Search for the cell housing the specified text and yield its (x, y) center coordinate. 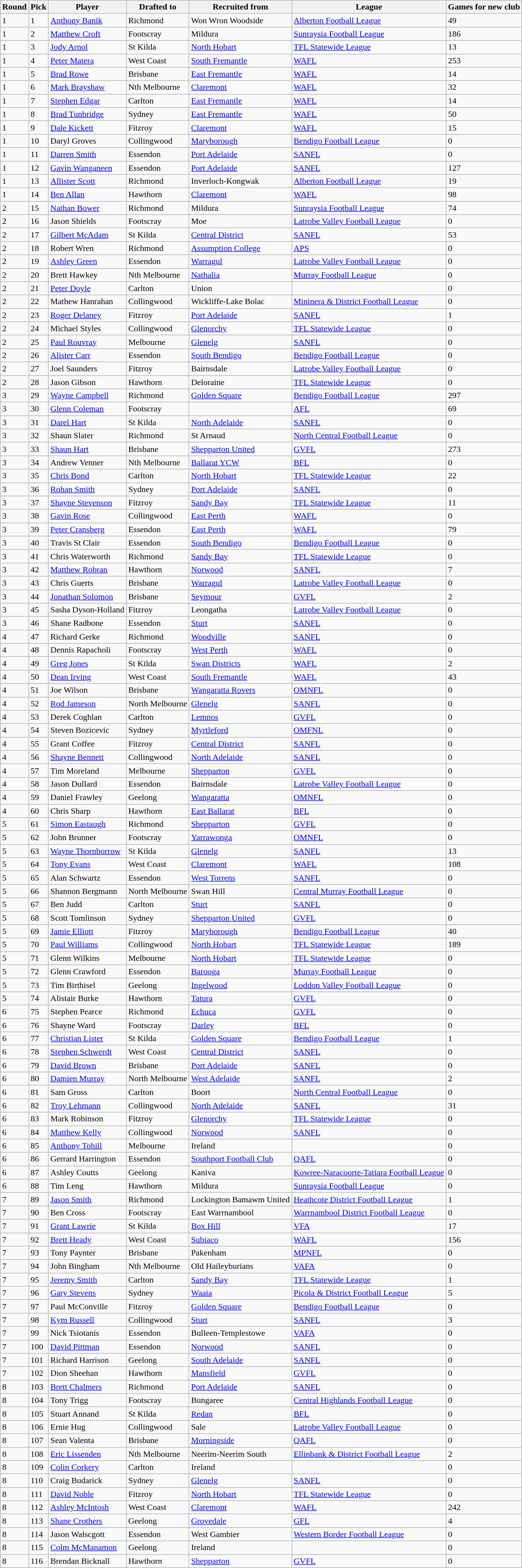
64 (38, 864)
90 (38, 1213)
Central Highlands Football League (369, 1400)
Brett Chalmers (87, 1387)
29 (38, 396)
Ashley Coutts (87, 1172)
John Brunner (87, 838)
Richard Harrison (87, 1360)
Shaun Hart (87, 449)
Woodville (240, 637)
62 (38, 838)
Ellinbank & District Football League (369, 1454)
86 (38, 1159)
Southport Football Club (240, 1159)
Ballarat YCW (240, 462)
61 (38, 824)
Boort (240, 1092)
51 (38, 690)
Christian Lister (87, 1039)
41 (38, 556)
St Arnaud (240, 436)
94 (38, 1266)
54 (38, 730)
Mininera & District Football League (369, 302)
Wayne Thornborrow (87, 851)
Peter Matera (87, 61)
Brendan Bicknall (87, 1561)
18 (38, 248)
Anthony Banik (87, 20)
156 (484, 1239)
Grant Coffee (87, 744)
Joe Wilson (87, 690)
Glenn Crawford (87, 971)
Matthew Robran (87, 569)
273 (484, 449)
80 (38, 1079)
Allister Scott (87, 181)
189 (484, 945)
Shannon Bergmann (87, 891)
71 (38, 958)
Robert Wren (87, 248)
Drafted to (158, 7)
110 (38, 1481)
VFA (369, 1226)
93 (38, 1253)
112 (38, 1507)
Tony Paynter (87, 1253)
Warrnambool District Football League (369, 1213)
36 (38, 489)
72 (38, 971)
Simon Eastaugh (87, 824)
37 (38, 503)
Rod Jameson (87, 704)
38 (38, 516)
Jason Gibson (87, 382)
Yarrawonga (240, 838)
Barooga (240, 971)
Jason Walscgott (87, 1534)
League (369, 7)
45 (38, 610)
Games for new club (484, 7)
Nathalia (240, 275)
27 (38, 369)
Sale (240, 1427)
Shaun Slater (87, 436)
24 (38, 328)
104 (38, 1400)
Player (87, 7)
39 (38, 529)
Echuca (240, 1012)
Roger Delaney (87, 315)
Damien Murray (87, 1079)
106 (38, 1427)
242 (484, 1507)
Swan Districts (240, 663)
Darley (240, 1025)
57 (38, 770)
Stephen Edgar (87, 101)
Dion Sheehan (87, 1373)
Troy Lehmann (87, 1106)
Central Murray Football League (369, 891)
Redan (240, 1413)
101 (38, 1360)
Jason Shields (87, 221)
186 (484, 34)
Dennis Rapacholi (87, 650)
Wayne Campbell (87, 396)
Alan Schwartz (87, 878)
Sean Valenta (87, 1440)
88 (38, 1186)
83 (38, 1119)
Daniel Frawley (87, 797)
58 (38, 784)
Gavin Rose (87, 516)
Ben Allan (87, 195)
OMFNL (369, 730)
West Perth (240, 650)
Kowree-Naracoorte-Tatiara Football League (369, 1172)
Ernie Hug (87, 1427)
96 (38, 1293)
Nathan Bower (87, 208)
Wangaratta Rovers (240, 690)
Peter Cransberg (87, 529)
Rohan Smith (87, 489)
21 (38, 288)
Lemnos (240, 717)
Neerim-Neerim South (240, 1454)
Tatura (240, 998)
Jeremy Smith (87, 1280)
Dean Irving (87, 677)
48 (38, 650)
Ben Judd (87, 905)
Peter Doyle (87, 288)
Moe (240, 221)
105 (38, 1413)
West Torrens (240, 878)
Swan Hill (240, 891)
81 (38, 1092)
Recruited from (240, 7)
Mark Robinson (87, 1119)
Chris Guerts (87, 583)
20 (38, 275)
89 (38, 1199)
MPNFL (369, 1253)
Western Border Football League (369, 1534)
33 (38, 449)
56 (38, 757)
Darren Smith (87, 154)
Subiaco (240, 1239)
Shayne Ward (87, 1025)
Wangaratta (240, 797)
Shane Radbone (87, 623)
Tony Evans (87, 864)
Brett Hawkey (87, 275)
70 (38, 945)
Tony Trigg (87, 1400)
Greg Jones (87, 663)
Leongatha (240, 610)
Colm McManamon (87, 1548)
9 (38, 127)
Craig Budarick (87, 1481)
114 (38, 1534)
92 (38, 1239)
East Ballarat (240, 811)
Ashley McIntosh (87, 1507)
Ingelwood (240, 985)
Colin Corkery (87, 1467)
Round (14, 7)
28 (38, 382)
Jonathan Solomon (87, 597)
Stuart Annand (87, 1413)
AFL (369, 409)
116 (38, 1561)
East Warrnambool (240, 1213)
Darel Hart (87, 422)
David Brown (87, 1065)
Brad Tunbridge (87, 114)
Brett Heady (87, 1239)
55 (38, 744)
25 (38, 342)
Stephen Pearce (87, 1012)
Box Hill (240, 1226)
44 (38, 597)
Nick Tsiotanis (87, 1333)
97 (38, 1306)
60 (38, 811)
87 (38, 1172)
103 (38, 1387)
Paul Williams (87, 945)
Bulleen-Templestowe (240, 1333)
Old Haileyburians (240, 1266)
Shane Crothers (87, 1521)
John Bingham (87, 1266)
Kym Russell (87, 1320)
Tim Moreland (87, 770)
Shayne Stevenson (87, 503)
52 (38, 704)
Union (240, 288)
Stephen Schwerdt (87, 1052)
David Noble (87, 1494)
Eric Lissenden (87, 1454)
Pick (38, 7)
35 (38, 476)
GFL (369, 1521)
Wickliffe-Lake Bolac (240, 302)
Inverloch-Kongwak (240, 181)
Gilbert McAdam (87, 235)
Richard Gerke (87, 637)
Anthony Tohill (87, 1146)
63 (38, 851)
Gavin Wanganeen (87, 168)
Derek Coghlan (87, 717)
Won Wron Woodside (240, 20)
Mark Brayshaw (87, 87)
Myrtleford (240, 730)
42 (38, 569)
102 (38, 1373)
Mansfield (240, 1373)
Alister Carr (87, 355)
66 (38, 891)
95 (38, 1280)
111 (38, 1494)
Grant Lawrie (87, 1226)
12 (38, 168)
Brad Rowe (87, 74)
Heathcote District Football League (369, 1199)
78 (38, 1052)
109 (38, 1467)
Gerrard Harrington (87, 1159)
Sasha Dyson-Holland (87, 610)
David Pittman (87, 1347)
68 (38, 918)
Loddon Valley Football League (369, 985)
APS (369, 248)
Scott Tomlinson (87, 918)
107 (38, 1440)
Bungaree (240, 1400)
67 (38, 905)
115 (38, 1548)
99 (38, 1333)
76 (38, 1025)
Seymour (240, 597)
West Gambier (240, 1534)
Matthew Kelly (87, 1132)
34 (38, 462)
47 (38, 637)
Matthew Croft (87, 34)
59 (38, 797)
Chris Sharp (87, 811)
82 (38, 1106)
Morningside (240, 1440)
84 (38, 1132)
Glenn Coleman (87, 409)
Tim Birthisel (87, 985)
Glenn Wilkins (87, 958)
Alistair Burke (87, 998)
Joel Saunders (87, 369)
Ben Cross (87, 1213)
30 (38, 409)
Picola & District Football League (369, 1293)
73 (38, 985)
Jody Arnol (87, 47)
Tim Leng (87, 1186)
65 (38, 878)
297 (484, 396)
23 (38, 315)
91 (38, 1226)
Grovedale (240, 1521)
100 (38, 1347)
16 (38, 221)
Jason Smith (87, 1199)
Steven Bozicevic (87, 730)
Jamie Elliott (87, 931)
77 (38, 1039)
Ashley Green (87, 262)
Travis St Clair (87, 543)
10 (38, 141)
South Adelaide (240, 1360)
West Adelaide (240, 1079)
253 (484, 61)
26 (38, 355)
127 (484, 168)
Gary Stevens (87, 1293)
Andrew Venner (87, 462)
Pakenham (240, 1253)
Chris Waterworth (87, 556)
46 (38, 623)
113 (38, 1521)
Paul McConville (87, 1306)
Deloraine (240, 382)
Jason Dullard (87, 784)
Daryl Groves (87, 141)
Michael Styles (87, 328)
75 (38, 1012)
Lockington Bamawm United (240, 1199)
85 (38, 1146)
Paul Rouvray (87, 342)
Shayne Bennett (87, 757)
Chris Bond (87, 476)
Kaniva (240, 1172)
Assumption College (240, 248)
Sam Gross (87, 1092)
Dale Kickett (87, 127)
Waaia (240, 1293)
Mathew Hanrahan (87, 302)
